Output the (X, Y) coordinate of the center of the cell containing the given text.  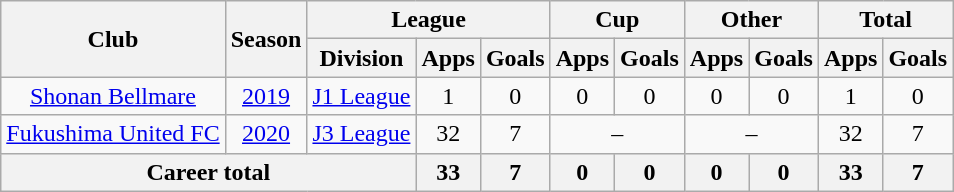
2020 (266, 134)
J1 League (362, 96)
Shonan Bellmare (113, 96)
J3 League (362, 134)
League (428, 20)
Career total (208, 172)
Season (266, 39)
Club (113, 39)
Fukushima United FC (113, 134)
Division (362, 58)
2019 (266, 96)
Other (751, 20)
Total (885, 20)
Cup (617, 20)
